Return (X, Y) of the center of cell containing provided text 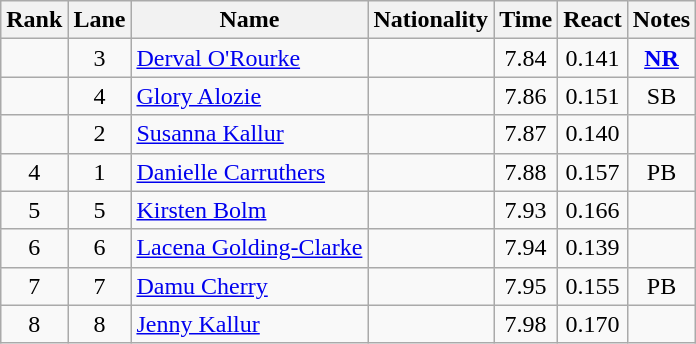
Jenny Kallur (250, 324)
Name (250, 20)
7.87 (526, 134)
7.84 (526, 58)
0.155 (593, 286)
Derval O'Rourke (250, 58)
7.86 (526, 96)
Susanna Kallur (250, 134)
7.98 (526, 324)
Time (526, 20)
Danielle Carruthers (250, 172)
NR (661, 58)
0.151 (593, 96)
7.88 (526, 172)
1 (100, 172)
Notes (661, 20)
0.157 (593, 172)
Kirsten Bolm (250, 210)
0.139 (593, 248)
0.141 (593, 58)
7.94 (526, 248)
React (593, 20)
0.170 (593, 324)
SB (661, 96)
0.166 (593, 210)
Lane (100, 20)
Glory Alozie (250, 96)
7.93 (526, 210)
Damu Cherry (250, 286)
7.95 (526, 286)
3 (100, 58)
Lacena Golding-Clarke (250, 248)
2 (100, 134)
0.140 (593, 134)
Nationality (431, 20)
Rank (34, 20)
